Determine the [X, Y] coordinate at the center of the cell enclosing the given text.  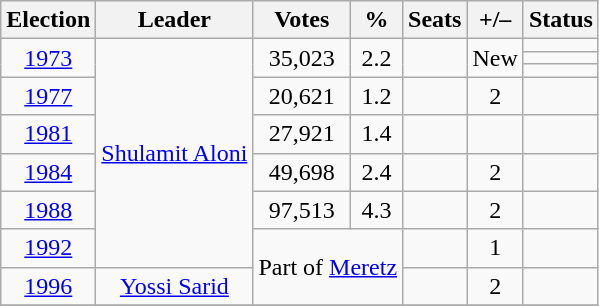
27,921 [302, 134]
1988 [48, 210]
4.3 [377, 210]
Part of Meretz [328, 267]
49,698 [302, 172]
% [377, 20]
Leader [174, 20]
1.4 [377, 134]
1981 [48, 134]
2.4 [377, 172]
1996 [48, 286]
1.2 [377, 96]
Shulamit Aloni [174, 153]
97,513 [302, 210]
35,023 [302, 58]
Seats [435, 20]
Status [560, 20]
1977 [48, 96]
1 [495, 248]
Votes [302, 20]
1973 [48, 58]
1992 [48, 248]
Election [48, 20]
New [495, 58]
2.2 [377, 58]
20,621 [302, 96]
1984 [48, 172]
+/– [495, 20]
Yossi Sarid [174, 286]
